From the cell containing the given text, extract its center point as (x, y) coordinate. 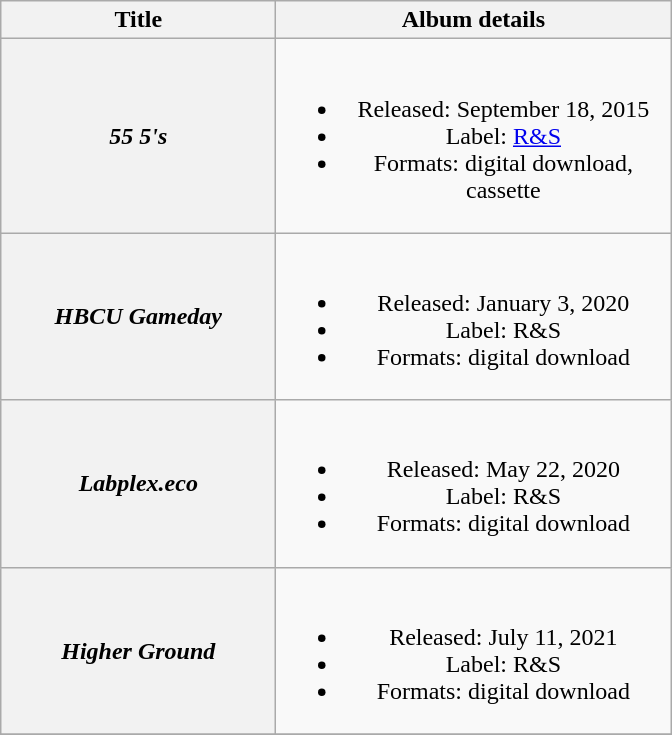
Released: January 3, 2020Label: R&SFormats: digital download (474, 316)
Album details (474, 20)
Released: September 18, 2015Label: R&SFormats: digital download, cassette (474, 136)
Labplex.eco (138, 484)
Released: May 22, 2020Label: R&SFormats: digital download (474, 484)
Title (138, 20)
55 5's (138, 136)
Higher Ground (138, 650)
HBCU Gameday (138, 316)
Released: July 11, 2021Label: R&SFormats: digital download (474, 650)
